For the text-containing cell, return its midpoint in (x, y) coordinate format. 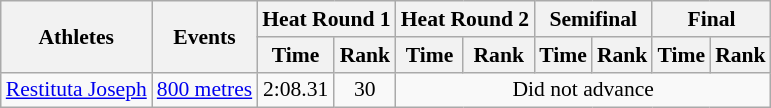
Did not advance (584, 90)
Athletes (76, 36)
Events (204, 36)
800 metres (204, 90)
Heat Round 1 (326, 19)
Final (711, 19)
Heat Round 2 (465, 19)
2:08.31 (296, 90)
Restituta Joseph (76, 90)
30 (365, 90)
Semifinal (593, 19)
